Locate the cell with the specified text and output its (X, Y) center coordinate. 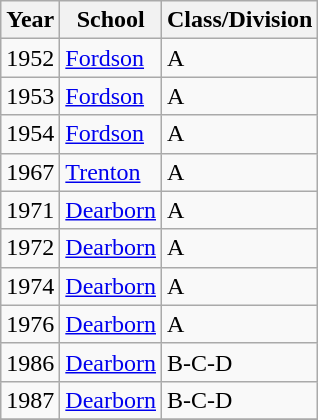
1972 (30, 248)
1954 (30, 134)
Trenton (111, 172)
1976 (30, 324)
1971 (30, 210)
1953 (30, 96)
Year (30, 20)
1974 (30, 286)
Class/Division (240, 20)
1952 (30, 58)
1967 (30, 172)
1987 (30, 400)
School (111, 20)
1986 (30, 362)
